Extract the (x, y) coordinate from the center of the cell holding the provided text.  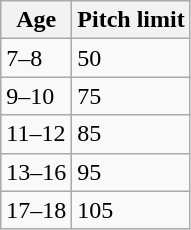
75 (131, 96)
13–16 (36, 172)
9–10 (36, 96)
85 (131, 134)
Pitch limit (131, 20)
7–8 (36, 58)
Age (36, 20)
50 (131, 58)
95 (131, 172)
17–18 (36, 210)
105 (131, 210)
11–12 (36, 134)
